Output the [x, y] coordinate of the center of the cell containing the given text.  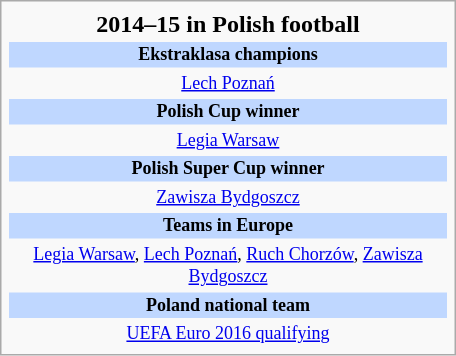
Lech Poznań [228, 84]
Legia Warsaw [228, 141]
Polish Super Cup winner [228, 169]
Zawisza Bydgoszcz [228, 198]
Legia Warsaw, Lech Poznań, Ruch Chorzów, Zawisza Bydgoszcz [228, 266]
Poland national team [228, 306]
UEFA Euro 2016 qualifying [228, 334]
Polish Cup winner [228, 112]
2014–15 in Polish football [228, 24]
Ekstraklasa champions [228, 55]
Teams in Europe [228, 226]
